Find where the given text appears and provide that cell's center as (x, y) coordinate. 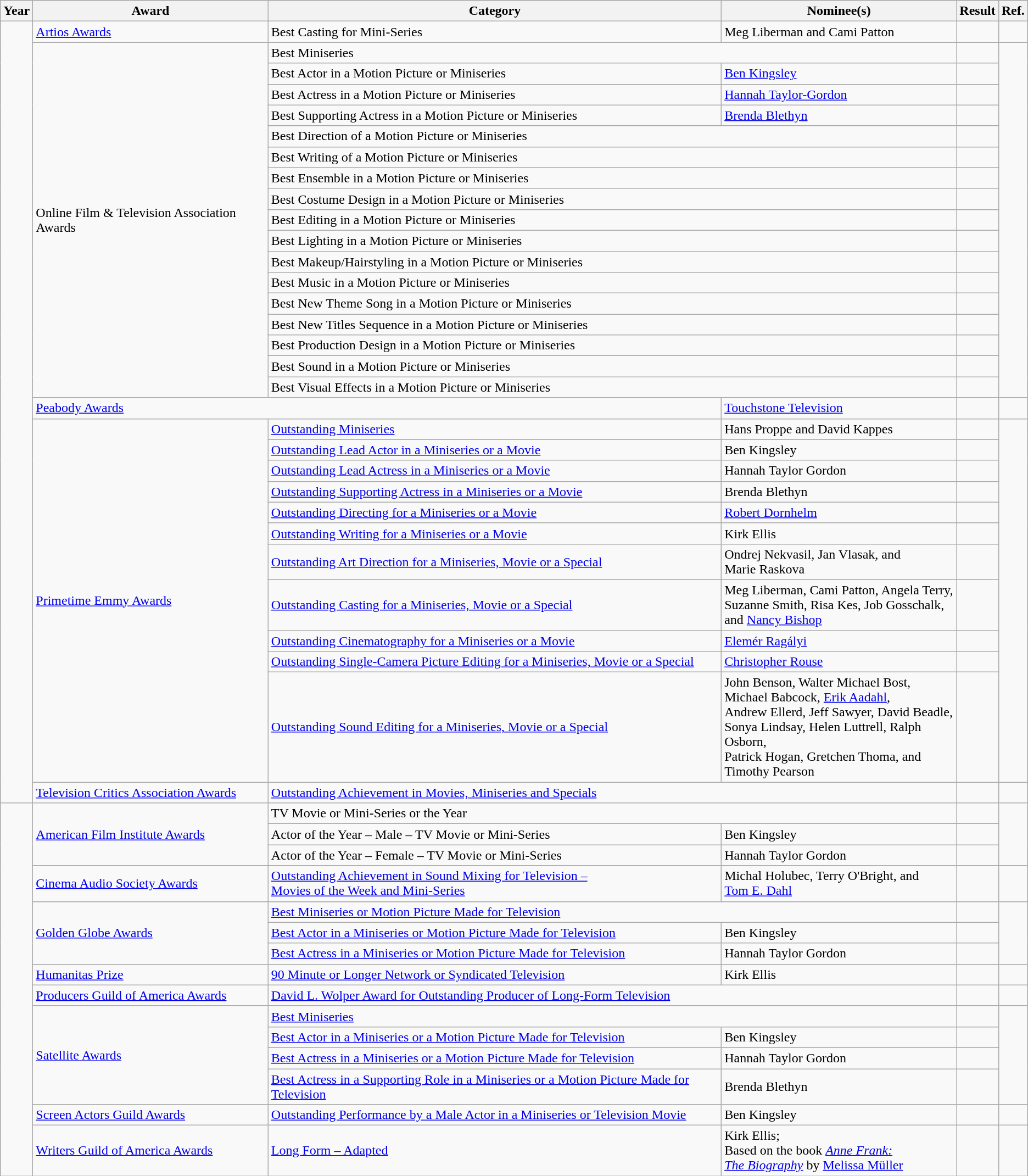
Outstanding Achievement in Sound Mixing for Television – Movies of the Week and Mini-Series (494, 883)
Best Makeup/Hairstyling in a Motion Picture or Miniseries (612, 262)
Christopher Rouse (839, 662)
Outstanding Writing for a Miniseries or a Movie (494, 533)
Nominee(s) (839, 11)
Humanitas Prize (150, 974)
Year (16, 11)
Best Actress in a Miniseries or a Motion Picture Made for Television (494, 1058)
Best Ensemble in a Motion Picture or Miniseries (612, 178)
Satellite Awards (150, 1055)
Best Actor in a Miniseries or Motion Picture Made for Television (494, 933)
Outstanding Lead Actor in a Miniseries or a Movie (494, 450)
Primetime Emmy Awards (150, 600)
Best Supporting Actress in a Motion Picture or Miniseries (494, 115)
Meg Liberman and Cami Patton (839, 32)
Peabody Awards (377, 408)
Best Actor in a Motion Picture or Miniseries (494, 74)
Screen Actors Guild Awards (150, 1115)
Artios Awards (150, 32)
Elemér Ragályi (839, 641)
Long Form – Adapted (494, 1151)
American Film Institute Awards (150, 834)
Result (977, 11)
Actor of the Year – Female – TV Movie or Mini-Series (494, 855)
David L. Wolper Award for Outstanding Producer of Long-Form Television (612, 995)
Award (150, 11)
Golden Globe Awards (150, 933)
Cinema Audio Society Awards (150, 883)
Ondrej Nekvasil, Jan Vlasak, and Marie Raskova (839, 561)
Best Casting for Mini-Series (494, 32)
Outstanding Supporting Actress in a Miniseries or a Movie (494, 492)
Best Editing in a Motion Picture or Miniseries (612, 220)
Outstanding Miniseries (494, 429)
Best Visual Effects in a Motion Picture or Miniseries (612, 387)
Best Sound in a Motion Picture or Miniseries (612, 366)
90 Minute or Longer Network or Syndicated Television (494, 974)
Robert Dornhelm (839, 512)
Best Actress in a Miniseries or Motion Picture Made for Television (494, 954)
Writers Guild of America Awards (150, 1151)
Outstanding Achievement in Movies, Miniseries and Specials (612, 793)
Hannah Taylor-Gordon (839, 94)
Category (494, 11)
Best Writing of a Motion Picture or Miniseries (612, 157)
Michal Holubec, Terry O'Bright, and Tom E. Dahl (839, 883)
Outstanding Directing for a Miniseries or a Movie (494, 512)
Best Music in a Motion Picture or Miniseries (612, 283)
Outstanding Single-Camera Picture Editing for a Miniseries, Movie or a Special (494, 662)
Producers Guild of America Awards (150, 995)
Kirk Ellis; Based on the book Anne Frank: The Biography by Melissa Müller (839, 1151)
Outstanding Cinematography for a Miniseries or a Movie (494, 641)
Best Miniseries or Motion Picture Made for Television (612, 912)
Online Film & Television Association Awards (150, 220)
Hans Proppe and David Kappes (839, 429)
Best Direction of a Motion Picture or Miniseries (612, 136)
Television Critics Association Awards (150, 793)
Best Actor in a Miniseries or a Motion Picture Made for Television (494, 1037)
Best Lighting in a Motion Picture or Miniseries (612, 241)
Best Costume Design in a Motion Picture or Miniseries (612, 199)
Best Actress in a Supporting Role in a Miniseries or a Motion Picture Made for Television (494, 1086)
Outstanding Casting for a Miniseries, Movie or a Special (494, 605)
Outstanding Lead Actress in a Miniseries or a Movie (494, 471)
Outstanding Sound Editing for a Miniseries, Movie or a Special (494, 727)
Actor of the Year – Male – TV Movie or Mini-Series (494, 834)
Touchstone Television (839, 408)
Best New Titles Sequence in a Motion Picture or Miniseries (612, 325)
Meg Liberman, Cami Patton, Angela Terry, Suzanne Smith, Risa Kes, Job Gosschalk, and Nancy Bishop (839, 605)
Outstanding Performance by a Male Actor in a Miniseries or Television Movie (494, 1115)
Best Actress in a Motion Picture or Miniseries (494, 94)
TV Movie or Mini-Series or the Year (612, 813)
Best New Theme Song in a Motion Picture or Miniseries (612, 304)
Best Production Design in a Motion Picture or Miniseries (612, 345)
Outstanding Art Direction for a Miniseries, Movie or a Special (494, 561)
Ref. (1013, 11)
